Return the [x, y] coordinate for the center point of the cell that contains the specified text.  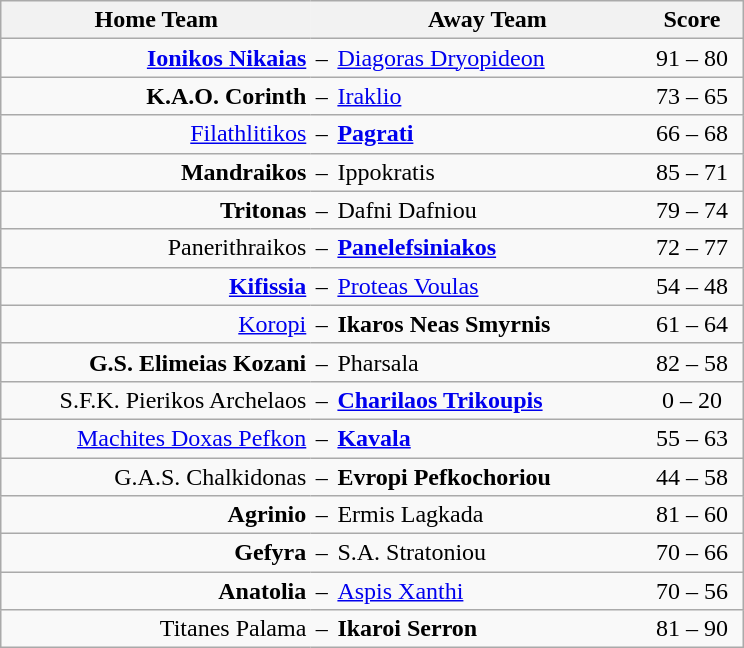
73 – 65 [692, 96]
Evropi Pefkochoriou [488, 477]
Pagrati [488, 134]
Ikaroi Serron [488, 629]
Pharsala [488, 362]
Ionikos Nikaias [156, 58]
Ermis Lagkada [488, 515]
Dafni Dafniou [488, 210]
55 – 63 [692, 438]
Agrinio [156, 515]
Diagoras Dryopideon [488, 58]
S.F.K. Pierikos Archelaos [156, 400]
Proteas Voulas [488, 286]
0 – 20 [692, 400]
S.A. Stratoniou [488, 553]
66 – 68 [692, 134]
85 – 71 [692, 172]
81 – 90 [692, 629]
44 – 58 [692, 477]
81 – 60 [692, 515]
Koropi [156, 324]
54 – 48 [692, 286]
Charilaos Trikoupis [488, 400]
Ippokratis [488, 172]
Kavala [488, 438]
61 – 64 [692, 324]
Panelefsiniakos [488, 248]
Gefyra [156, 553]
Filathlitikos [156, 134]
Score [692, 20]
G.S. Elimeias Kozani [156, 362]
70 – 56 [692, 591]
G.A.S. Chalkidonas [156, 477]
91 – 80 [692, 58]
Away Team [488, 20]
Aspis Xanthi [488, 591]
Iraklio [488, 96]
70 – 66 [692, 553]
Ikaros Neas Smyrnis [488, 324]
Kifissia [156, 286]
Mandraikos [156, 172]
82 – 58 [692, 362]
Tritonas [156, 210]
Panerithraikos [156, 248]
Titanes Palama [156, 629]
Machites Doxas Pefkon [156, 438]
K.A.O. Corinth [156, 96]
79 – 74 [692, 210]
Home Team [156, 20]
72 – 77 [692, 248]
Anatolia [156, 591]
